Scan for the cell matching the given text and deliver its [X, Y] coordinate at center. 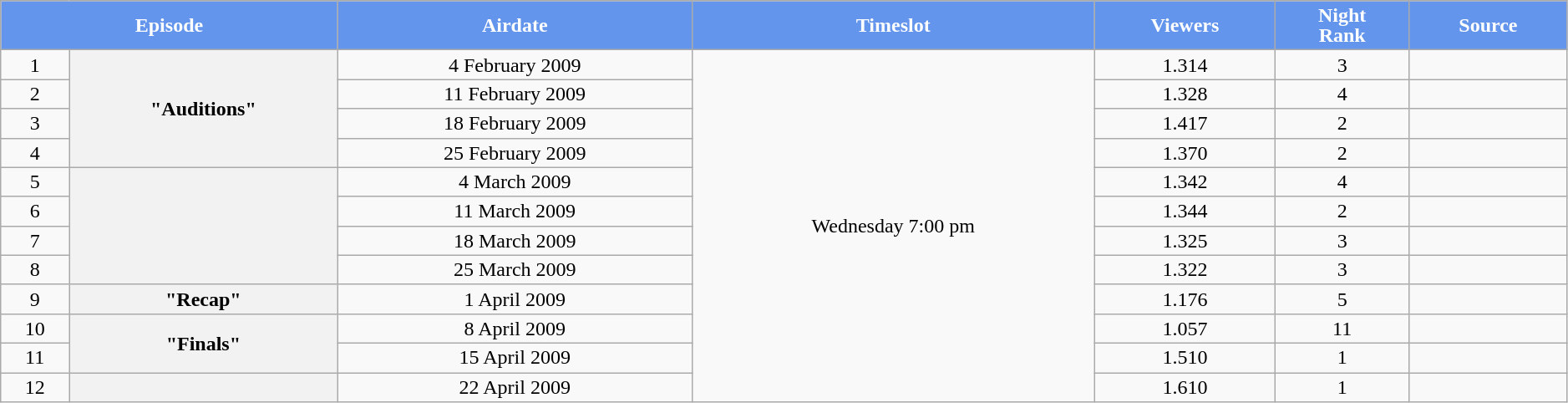
4 February 2009 [515, 65]
1.610 [1185, 388]
8 [35, 269]
"Recap" [204, 299]
1.325 [1185, 241]
15 April 2009 [515, 358]
22 April 2009 [515, 388]
Airdate [515, 25]
25 March 2009 [515, 269]
"Auditions" [204, 109]
"Finals" [204, 343]
1.322 [1185, 269]
11 March 2009 [515, 211]
18 March 2009 [515, 241]
1.342 [1185, 182]
12 [35, 388]
Episode [169, 25]
6 [35, 211]
Viewers [1185, 25]
Source [1488, 25]
1.314 [1185, 65]
1.176 [1185, 299]
1.370 [1185, 152]
4 March 2009 [515, 182]
1.510 [1185, 358]
10 [35, 328]
Timeslot [893, 25]
8 April 2009 [515, 328]
1.328 [1185, 94]
18 February 2009 [515, 124]
1.057 [1185, 328]
NightRank [1342, 25]
7 [35, 241]
1 April 2009 [515, 299]
1.344 [1185, 211]
11 February 2009 [515, 94]
1.417 [1185, 124]
25 February 2009 [515, 152]
9 [35, 299]
Wednesday 7:00 pm [893, 226]
